Locate the cell with the specified text and output its (X, Y) center coordinate. 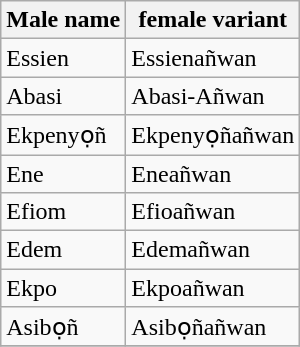
Efiom (64, 212)
Eneañwan (213, 173)
Asibọñ (64, 327)
Ekpenyọñañwan (213, 135)
Ene (64, 173)
Edem (64, 250)
Ekpenyọñ (64, 135)
Efioañwan (213, 212)
Essien (64, 58)
Abasi (64, 96)
female variant (213, 20)
Essienañwan (213, 58)
Abasi-Añwan (213, 96)
Ekpoañwan (213, 288)
Edemañwan (213, 250)
Male name (64, 20)
Ekpo (64, 288)
Asibọñañwan (213, 327)
